Return the (X, Y) coordinate for the center point of the cell that contains the specified text.  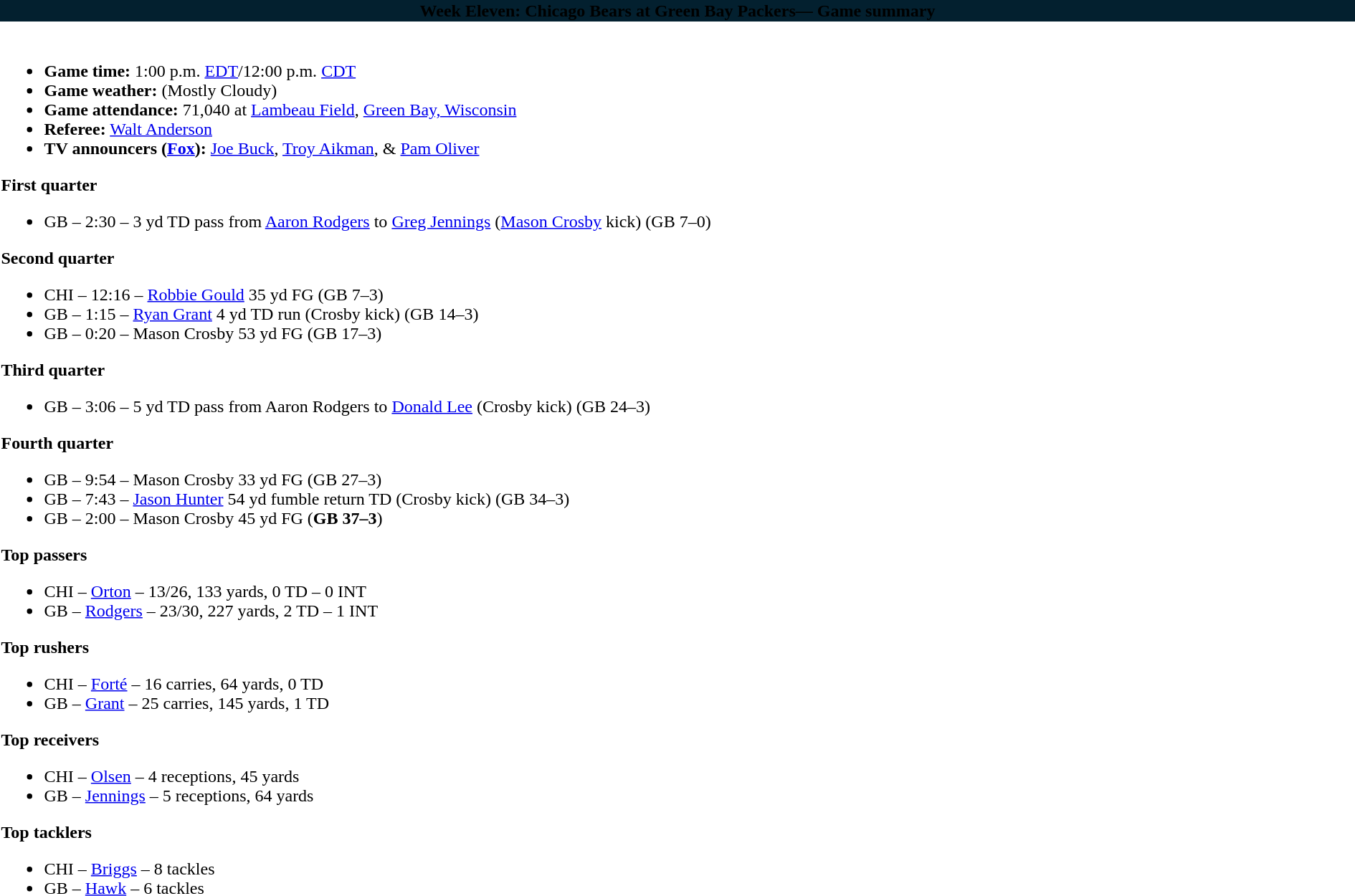
Week Eleven: Chicago Bears at Green Bay Packers— Game summary (677, 11)
